Return (X, Y) of the center of cell containing provided text 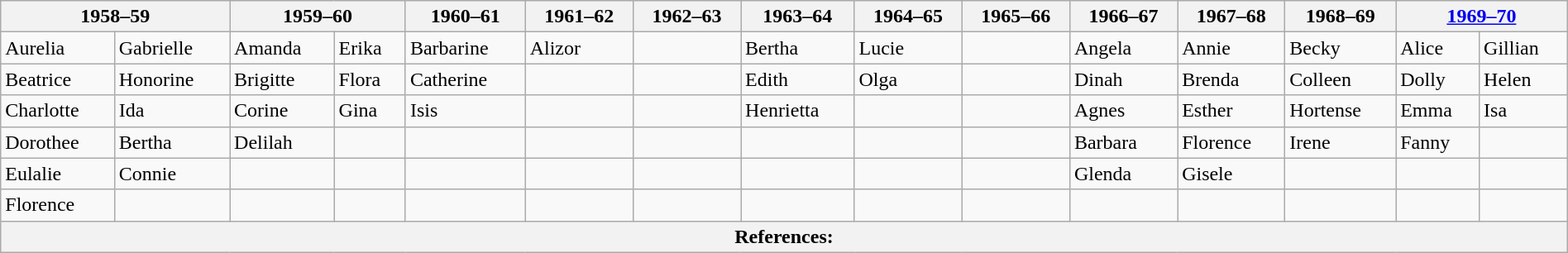
Gabrielle (172, 48)
1961–62 (579, 17)
Flora (370, 79)
1958–59 (116, 17)
Amanda (283, 48)
1959–60 (318, 17)
Eulalie (58, 174)
Brenda (1231, 79)
Olga (908, 79)
Fanny (1437, 142)
Annie (1231, 48)
Emma (1437, 111)
Connie (172, 174)
Gina (370, 111)
Alice (1437, 48)
1966–67 (1123, 17)
Gisele (1231, 174)
1962–63 (686, 17)
Glenda (1123, 174)
Delilah (283, 142)
Henrietta (797, 111)
Ida (172, 111)
1964–65 (908, 17)
Brigitte (283, 79)
Aurelia (58, 48)
Erika (370, 48)
Helen (1523, 79)
Dorothee (58, 142)
Isis (465, 111)
Barbara (1123, 142)
1967–68 (1231, 17)
Dolly (1437, 79)
Charlotte (58, 111)
Esther (1231, 111)
1965–66 (1016, 17)
Becky (1341, 48)
References: (784, 236)
Honorine (172, 79)
Lucie (908, 48)
Isa (1523, 111)
Edith (797, 79)
Alizor (579, 48)
Beatrice (58, 79)
Corine (283, 111)
1960–61 (465, 17)
Gillian (1523, 48)
Barbarine (465, 48)
Agnes (1123, 111)
1968–69 (1341, 17)
Catherine (465, 79)
Angela (1123, 48)
1969–70 (1482, 17)
Dinah (1123, 79)
1963–64 (797, 17)
Irene (1341, 142)
Hortense (1341, 111)
Colleen (1341, 79)
